Capture the cell that displays the provided text and extract its (x, y) central coordinate. 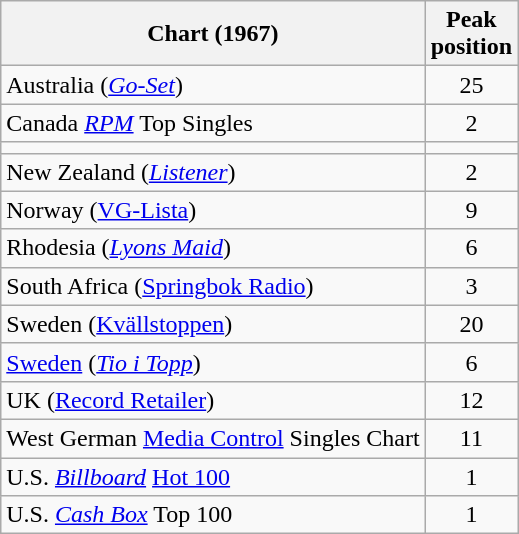
Australia (Go-Set) (213, 85)
Sweden (Tio i Topp) (213, 362)
U.S. Cash Box Top 100 (213, 515)
3 (471, 286)
12 (471, 400)
Norway (VG-Lista) (213, 210)
UK (Record Retailer) (213, 400)
New Zealand (Listener) (213, 172)
20 (471, 324)
South Africa (Springbok Radio) (213, 286)
Sweden (Kvällstoppen) (213, 324)
U.S. Billboard Hot 100 (213, 477)
Rhodesia (Lyons Maid) (213, 248)
11 (471, 438)
9 (471, 210)
West German Media Control Singles Chart (213, 438)
25 (471, 85)
Peakposition (471, 34)
Chart (1967) (213, 34)
Canada RPM Top Singles (213, 123)
